Find where the given text appears and provide that cell's center as (x, y) coordinate. 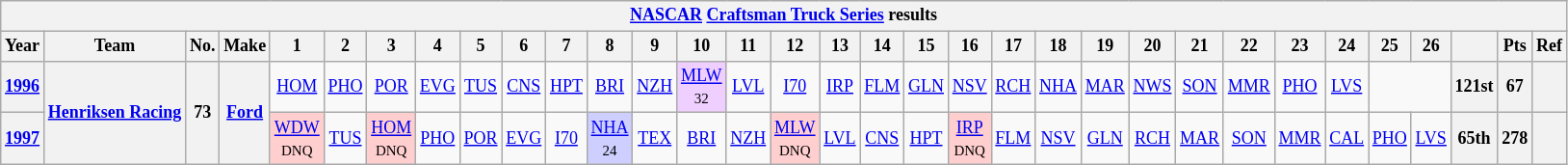
8 (610, 46)
MLWDNQ (796, 139)
Year (23, 46)
21 (1200, 46)
20 (1152, 46)
10 (701, 46)
NASCAR Craftsman Truck Series results (784, 15)
9 (655, 46)
MLW32 (701, 87)
IRP (840, 87)
1996 (23, 87)
Make (245, 46)
65th (1474, 139)
Team (114, 46)
WDWDNQ (297, 139)
TEX (655, 139)
73 (202, 112)
3 (391, 46)
18 (1058, 46)
25 (1389, 46)
CAL (1346, 139)
HOMDNQ (391, 139)
22 (1248, 46)
26 (1431, 46)
No. (202, 46)
Ford (245, 112)
6 (524, 46)
HOM (297, 87)
Ref (1550, 46)
14 (882, 46)
13 (840, 46)
16 (969, 46)
1 (297, 46)
1997 (23, 139)
67 (1515, 87)
7 (566, 46)
Henriksen Racing (114, 112)
17 (1013, 46)
24 (1346, 46)
278 (1515, 139)
23 (1300, 46)
NHA24 (610, 139)
NWS (1152, 87)
2 (345, 46)
11 (748, 46)
5 (481, 46)
121st (1474, 87)
15 (927, 46)
19 (1105, 46)
NHA (1058, 87)
12 (796, 46)
4 (438, 46)
Pts (1515, 46)
IRPDNQ (969, 139)
